Scan for the cell matching the given text and deliver its [X, Y] coordinate at center. 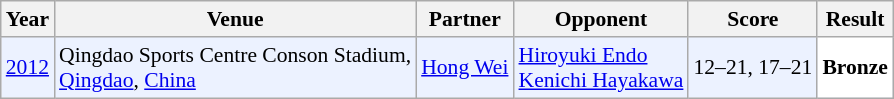
Bronze [855, 68]
Hong Wei [464, 68]
12–21, 17–21 [752, 68]
Opponent [600, 19]
Venue [235, 19]
Hiroyuki Endo Kenichi Hayakawa [600, 68]
Year [28, 19]
Qingdao Sports Centre Conson Stadium,Qingdao, China [235, 68]
Score [752, 19]
Result [855, 19]
2012 [28, 68]
Partner [464, 19]
